Return the (x, y) coordinate for the center point of the cell that contains the specified text.  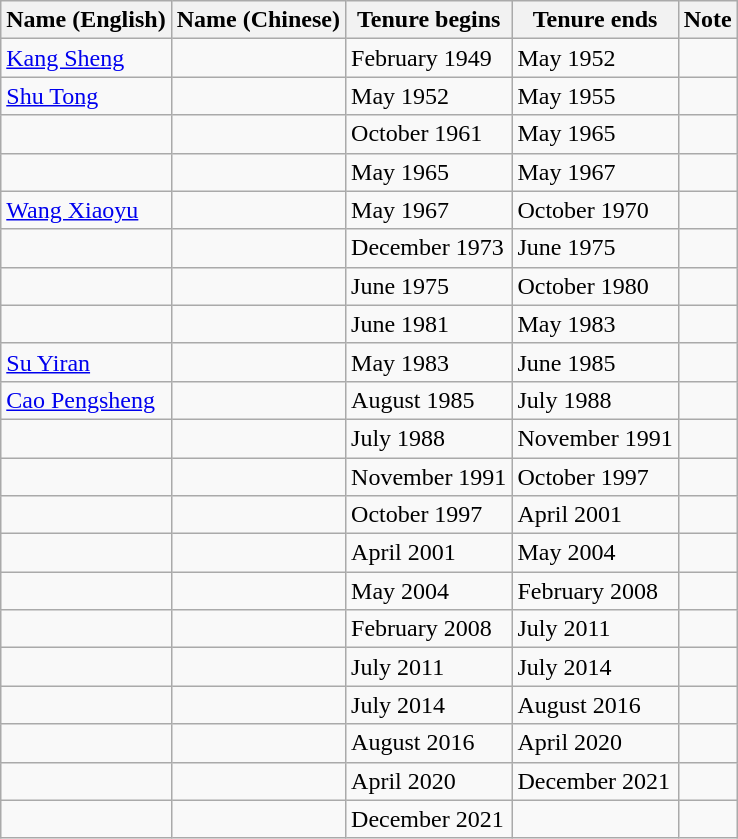
May 1955 (595, 96)
Tenure begins (429, 20)
Cao Pengsheng (86, 400)
Wang Xiaoyu (86, 210)
Name (Chinese) (258, 20)
December 1973 (429, 248)
June 1985 (595, 362)
October 1970 (595, 210)
October 1980 (595, 286)
Name (English) (86, 20)
Su Yiran (86, 362)
Shu Tong (86, 96)
February 1949 (429, 58)
Kang Sheng (86, 58)
Tenure ends (595, 20)
Note (708, 20)
August 1985 (429, 400)
October 1961 (429, 134)
June 1981 (429, 324)
